Identify which cell holds the provided text, then report its [X, Y] central coordinate. 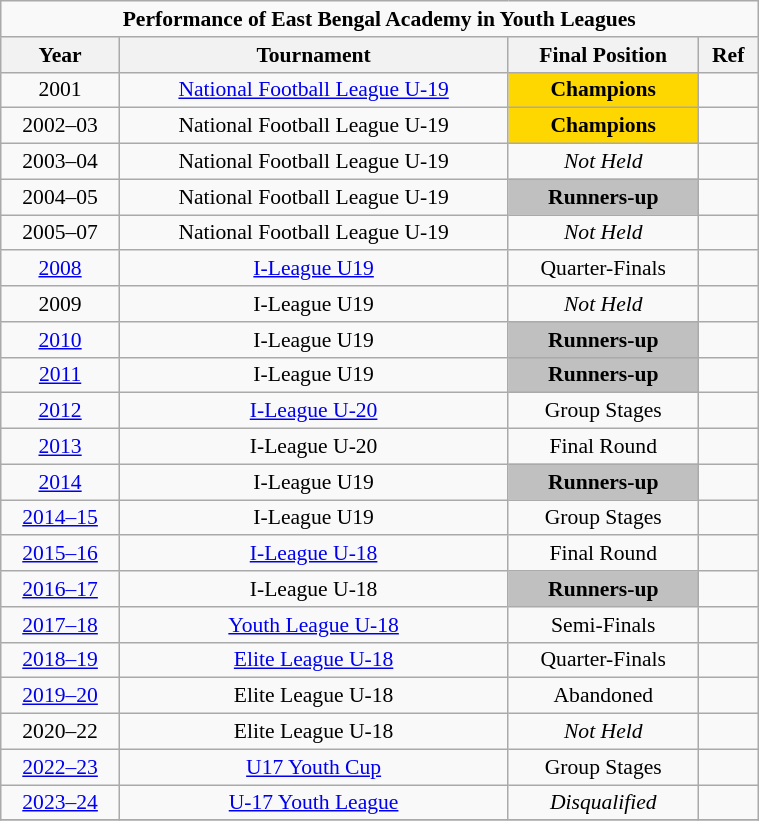
2014–15 [60, 518]
2002–03 [60, 126]
2013 [60, 447]
U17 Youth Cup [313, 767]
2012 [60, 411]
2020–22 [60, 732]
Abandoned [604, 696]
2023–24 [60, 803]
U-17 Youth League [313, 803]
Final Position [604, 55]
2019–20 [60, 696]
2004–05 [60, 197]
2008 [60, 269]
2001 [60, 90]
2011 [60, 375]
Year [60, 55]
2022–23 [60, 767]
2017–18 [60, 625]
Semi-Finals [604, 625]
2005–07 [60, 233]
Youth League U-18 [313, 625]
2015–16 [60, 554]
2016–17 [60, 589]
2014 [60, 482]
2003–04 [60, 162]
Ref [728, 55]
2010 [60, 340]
2018–19 [60, 660]
2009 [60, 304]
Tournament [313, 55]
Performance of East Bengal Academy in Youth Leagues [380, 19]
Disqualified [604, 803]
